Pinpoint the cell where the given text exists, returning its [x, y] midpoint coordinate. 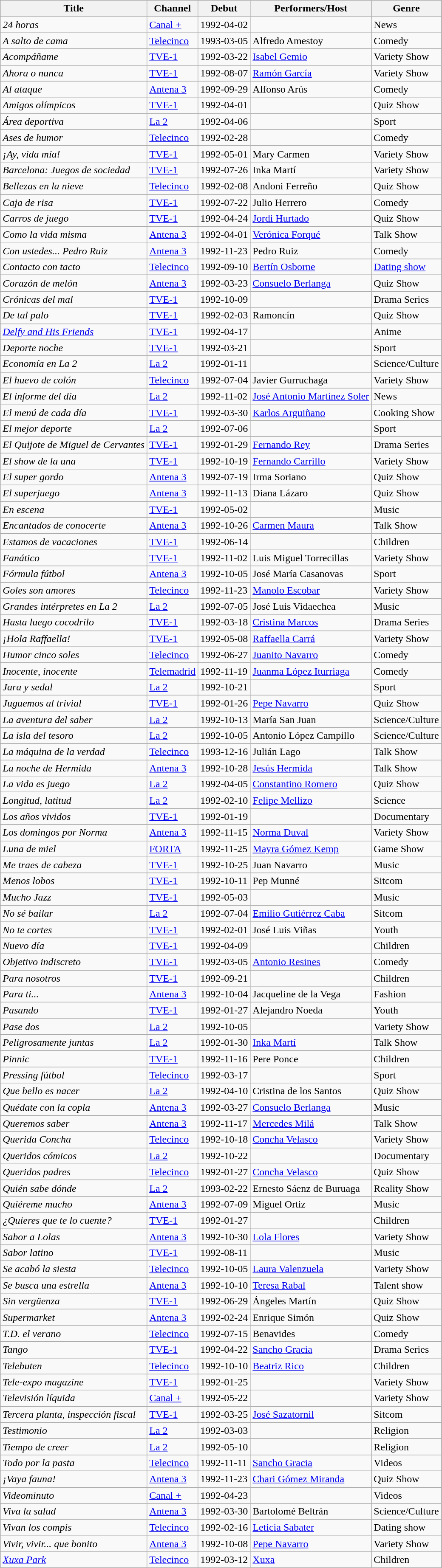
Ramoncín [311, 315]
Vivan los compis [74, 1528]
1992-10-25 [224, 865]
1992-02-16 [224, 1528]
Fanático [74, 558]
Quién sabe dónde [74, 1188]
1992-05-22 [224, 1398]
1992-08-11 [224, 1253]
José María Casanovas [311, 574]
1992-04-02 [224, 25]
Pase dos [74, 1027]
Jordi Hurtado [311, 219]
Sin vergüenza [74, 1301]
1992-03-18 [224, 622]
La isla del tesoro [74, 736]
1992-07-09 [224, 1204]
Tiempo de creer [74, 1447]
1993-12-16 [224, 752]
Bartolomé Beltrán [311, 1512]
Área deportiva [74, 121]
Querida Concha [74, 1140]
1992-09-29 [224, 89]
1992-05-10 [224, 1447]
Talent show [406, 1285]
No sé bailar [74, 913]
Fernando Rey [311, 445]
Carmen Maura [311, 526]
1992-10-11 [224, 881]
1992-01-11 [224, 364]
Channel [173, 8]
1992-11-15 [224, 833]
1992-10-18 [224, 1140]
Humor cinco soles [74, 655]
1992-05-03 [224, 897]
Crónicas del mal [74, 299]
1992-06-27 [224, 655]
1993-03-05 [224, 41]
1992-11-16 [224, 1059]
1992-02-08 [224, 186]
Goles son amores [74, 590]
1992-06-29 [224, 1301]
Teresa Rabal [311, 1285]
Me traes de cabeza [74, 865]
Delfy and His Friends [74, 332]
1992-01-30 [224, 1043]
1992-10-28 [224, 768]
El show de la una [74, 461]
1992-07-26 [224, 170]
Beatriz Rico [311, 1366]
El informe del día [74, 396]
Telebuten [74, 1366]
Anime [406, 332]
Antonio Resines [311, 962]
Vivir, vivir... que bonito [74, 1544]
Bellezas en la nieve [74, 186]
Benavides [311, 1334]
1992-04-23 [224, 1495]
Reality Show [406, 1188]
Pinnic [74, 1059]
Xuxa Park [74, 1560]
Televisión líquida [74, 1398]
Luna de miel [74, 849]
1992-03-27 [224, 1107]
Genre [406, 8]
1992-03-21 [224, 348]
1992-07-22 [224, 203]
Miguel Ortiz [311, 1204]
Quédate con la copla [74, 1107]
Julio Herrero [311, 203]
Como la vida misma [74, 235]
Carros de juego [74, 219]
Supermarket [74, 1317]
T.D. el verano [74, 1334]
1992-01-19 [224, 816]
Luis Miguel Torrecillas [311, 558]
¡Ay, vida mía! [74, 154]
Los años vividos [74, 816]
1992-10-19 [224, 461]
La noche de Hermida [74, 768]
El mejor deporte [74, 428]
María San Juan [311, 720]
Felipe Mellizo [311, 800]
Constantino Romero [311, 784]
1992-02-24 [224, 1317]
1992-10-26 [224, 526]
1992-08-07 [224, 73]
Science [406, 800]
1992-03-25 [224, 1414]
Estamos de vacaciones [74, 542]
Fashion [406, 994]
José Sazatornil [311, 1414]
1992-11-13 [224, 493]
1992-10-04 [224, 994]
Isabel Gemio [311, 57]
1992-04-05 [224, 784]
Manolo Escobar [311, 590]
Julián Lago [311, 752]
Tele-expo magazine [74, 1382]
Caja de risa [74, 203]
Jacqueline de la Vega [311, 994]
Ramón García [311, 73]
Karlos Arguiñano [311, 412]
Contacto con tacto [74, 267]
Sabor a Lolas [74, 1237]
Amigos olímpicos [74, 105]
Irma Soriano [311, 477]
No te cortes [74, 929]
1992-04-22 [224, 1350]
1992-05-08 [224, 639]
Alfonso Arús [311, 89]
Emilio Gutiérrez Caba [311, 913]
Quiéreme mucho [74, 1204]
Cooking Show [406, 412]
Title [74, 8]
Testimonio [74, 1430]
1992-03-05 [224, 962]
Cristina Marcos [311, 622]
1992-04-06 [224, 121]
Raffaella Carrá [311, 639]
Bertín Osborne [311, 267]
Pere Ponce [311, 1059]
Para nosotros [74, 978]
1993-02-22 [224, 1188]
1992-01-26 [224, 703]
El Quijote de Miguel de Cervantes [74, 445]
1992-03-03 [224, 1430]
Verónica Forqué [311, 235]
Andoni Ferreño [311, 186]
1992-02-01 [224, 929]
1992-03-23 [224, 283]
Los domingos por Norma [74, 833]
Barcelona: Juegos de sociedad [74, 170]
Se acabó la siesta [74, 1269]
1992-11-11 [224, 1463]
Ahora o nunca [74, 73]
Ángeles Martín [311, 1301]
Juanito Navarro [311, 655]
1992-07-19 [224, 477]
1992-11-17 [224, 1123]
Inocente, inocente [74, 671]
Norma Duval [311, 833]
Pressing fútbol [74, 1075]
Deporte noche [74, 348]
1992-10-08 [224, 1544]
José Antonio Martínez Soler [311, 396]
1992-03-17 [224, 1075]
1992-07-15 [224, 1334]
El super gordo [74, 477]
Longitud, latitud [74, 800]
José Luis Viñas [311, 929]
1992-07-05 [224, 606]
1992-10-30 [224, 1237]
Se busca una estrella [74, 1285]
En escena [74, 510]
Acompáñame [74, 57]
El huevo de colón [74, 380]
El menú de cada día [74, 412]
La aventura del saber [74, 720]
1992-02-03 [224, 315]
Queremos saber [74, 1123]
Jesús Hermida [311, 768]
Que bello es nacer [74, 1091]
Pasando [74, 1011]
Mayra Gómez Kemp [311, 849]
Hasta luego cocodrilo [74, 622]
1992-04-09 [224, 946]
1992-04-24 [224, 219]
Mary Carmen [311, 154]
1992-10-09 [224, 299]
Lola Flores [311, 1237]
Leticia Sabater [311, 1528]
¡Hola Raffaella! [74, 639]
A salto de cama [74, 41]
1992-10-21 [224, 687]
Queridos cómicos [74, 1156]
1992-05-01 [224, 154]
1992-10-22 [224, 1156]
Menos lobos [74, 881]
1992-06-14 [224, 542]
Viva la salud [74, 1512]
1992-11-25 [224, 849]
Game Show [406, 849]
De tal palo [74, 315]
Al ataque [74, 89]
Enrique Simón [311, 1317]
Pep Munné [311, 881]
Fórmula fútbol [74, 574]
Juguemos al trivial [74, 703]
Alejandro Noeda [311, 1011]
Corazón de melón [74, 283]
FORTA [173, 849]
Jara y sedal [74, 687]
Economía en La 2 [74, 364]
Performers/Host [311, 8]
Diana Lázaro [311, 493]
Videominuto [74, 1495]
Juanma López Iturriaga [311, 671]
1992-03-22 [224, 57]
1992-05-02 [224, 510]
Objetivo indiscreto [74, 962]
¿Quieres que te lo cuente? [74, 1220]
1992-10-13 [224, 720]
1992-11-19 [224, 671]
Alfredo Amestoy [311, 41]
Javier Gurruchaga [311, 380]
Antonio López Campillo [311, 736]
Pedro Ruiz [311, 251]
Fernando Carrillo [311, 461]
Mercedes Milá [311, 1123]
Tercera planta, inspección fiscal [74, 1414]
1992-01-25 [224, 1382]
José Luis Vidaechea [311, 606]
El superjuego [74, 493]
Ernesto Sáenz de Buruaga [311, 1188]
1992-02-10 [224, 800]
1992-04-17 [224, 332]
Nuevo día [74, 946]
Peligrosamente juntas [74, 1043]
Queridos padres [74, 1172]
Juan Navarro [311, 865]
1992-07-06 [224, 428]
Mucho Jazz [74, 897]
Ases de humor [74, 138]
La máquina de la verdad [74, 752]
Encantados de conocerte [74, 526]
Grandes intérpretes en La 2 [74, 606]
Chari Gómez Miranda [311, 1479]
1992-04-10 [224, 1091]
24 horas [74, 25]
La vida es juego [74, 784]
Para ti... [74, 994]
Debut [224, 8]
1992-09-10 [224, 267]
Todo por la pasta [74, 1463]
Sabor latino [74, 1253]
¡Vaya fauna! [74, 1479]
Con ustedes... Pedro Ruiz [74, 251]
Laura Valenzuela [311, 1269]
Tango [74, 1350]
Xuxa [311, 1560]
1992-09-21 [224, 978]
Cristina de los Santos [311, 1091]
Telemadrid [173, 671]
1992-01-29 [224, 445]
1992-03-12 [224, 1560]
1992-02-28 [224, 138]
